Locate the cell with the specified text and output its (x, y) center coordinate. 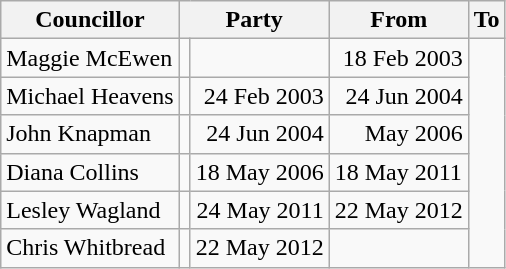
Councillor (90, 20)
May 2006 (398, 134)
18 May 2011 (398, 172)
24 Feb 2003 (260, 96)
Party (254, 20)
24 May 2011 (260, 210)
From (398, 20)
Michael Heavens (90, 96)
18 Feb 2003 (398, 58)
Diana Collins (90, 172)
Lesley Wagland (90, 210)
John Knapman (90, 134)
18 May 2006 (260, 172)
Maggie McEwen (90, 58)
Chris Whitbread (90, 248)
To (486, 20)
